Capture the cell that displays the provided text and extract its [X, Y] central coordinate. 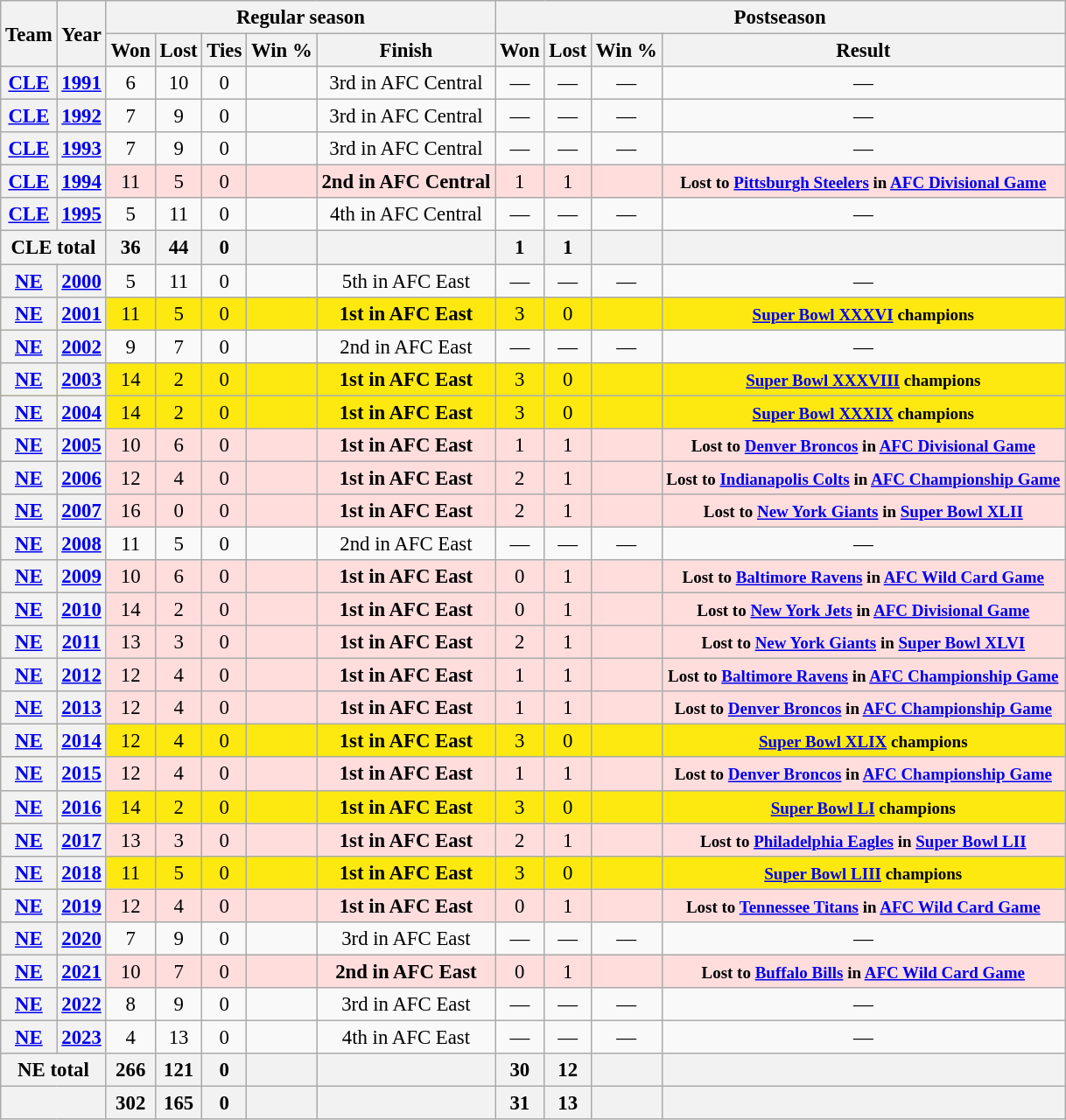
Lost to Pittsburgh Steelers in AFC Divisional Game [863, 182]
2015 [81, 774]
2003 [81, 379]
Year [81, 33]
2016 [81, 807]
121 [179, 1070]
4th in AFC East [406, 1037]
1993 [81, 149]
2017 [81, 840]
Ties [224, 51]
2002 [81, 346]
2011 [81, 642]
Super Bowl XXXIX champions [863, 412]
2007 [81, 511]
Team [29, 33]
4th in AFC Central [406, 214]
Lost to Philadelphia Eagles in Super Bowl LII [863, 840]
31 [520, 1103]
Lost to New York Giants in Super Bowl XLVI [863, 642]
2014 [81, 741]
30 [520, 1070]
5th in AFC East [406, 281]
Lost to Baltimore Ravens in AFC Wild Card Game [863, 577]
2012 [81, 675]
Super Bowl XXXVIII champions [863, 379]
2001 [81, 313]
1992 [81, 116]
2021 [81, 971]
302 [130, 1103]
2010 [81, 610]
Lost to Indianapolis Colts in AFC Championship Game [863, 478]
2005 [81, 445]
2008 [81, 543]
2018 [81, 872]
Lost to New York Giants in Super Bowl XLII [863, 511]
Lost to Denver Broncos in AFC Divisional Game [863, 445]
1991 [81, 83]
Regular season [301, 17]
2013 [81, 708]
2019 [81, 906]
44 [179, 248]
Finish [406, 51]
2020 [81, 939]
36 [130, 248]
2022 [81, 1004]
2006 [81, 478]
Postseason [781, 17]
Super Bowl LI champions [863, 807]
16 [130, 511]
Lost to Buffalo Bills in AFC Wild Card Game [863, 971]
CLE total [53, 248]
Result [863, 51]
2023 [81, 1037]
2004 [81, 412]
Lost to Tennessee Titans in AFC Wild Card Game [863, 906]
2000 [81, 281]
Lost to Baltimore Ravens in AFC Championship Game [863, 675]
Super Bowl XXXVI champions [863, 313]
266 [130, 1070]
2009 [81, 577]
NE total [53, 1070]
165 [179, 1103]
1994 [81, 182]
Super Bowl LIII champions [863, 872]
Lost to New York Jets in AFC Divisional Game [863, 610]
1995 [81, 214]
8 [130, 1004]
Super Bowl XLIX champions [863, 741]
2nd in AFC Central [406, 182]
